Output the (x, y) coordinate of the center of the cell containing the given text.  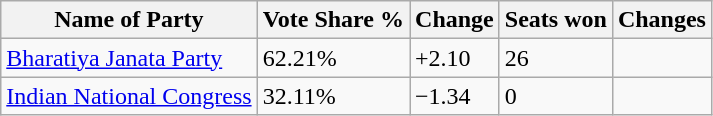
Bharatiya Janata Party (129, 58)
Name of Party (129, 20)
32.11% (333, 96)
Vote Share % (333, 20)
Indian National Congress (129, 96)
0 (556, 96)
+2.10 (455, 58)
Change (455, 20)
Changes (662, 20)
Seats won (556, 20)
62.21% (333, 58)
26 (556, 58)
−1.34 (455, 96)
